Search for the cell housing the specified text and yield its (X, Y) center coordinate. 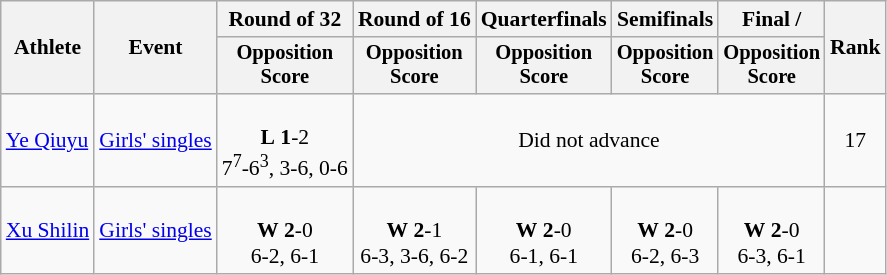
W 2-0 6-2, 6-1 (285, 230)
Athlete (48, 48)
Final / (772, 19)
W 2-1 6-3, 3-6, 6-2 (414, 230)
Event (156, 48)
L 1-2 77-63, 3-6, 0-6 (285, 140)
Quarterfinals (544, 19)
W 2-0 6-2, 6-3 (666, 230)
W 2-0 6-1, 6-1 (544, 230)
Rank (856, 48)
Xu Shilin (48, 230)
Ye Qiuyu (48, 140)
17 (856, 140)
Semifinals (666, 19)
W 2-0 6-3, 6-1 (772, 230)
Round of 32 (285, 19)
Did not advance (589, 140)
Round of 16 (414, 19)
